For the text-containing cell, return its midpoint in [X, Y] coordinate format. 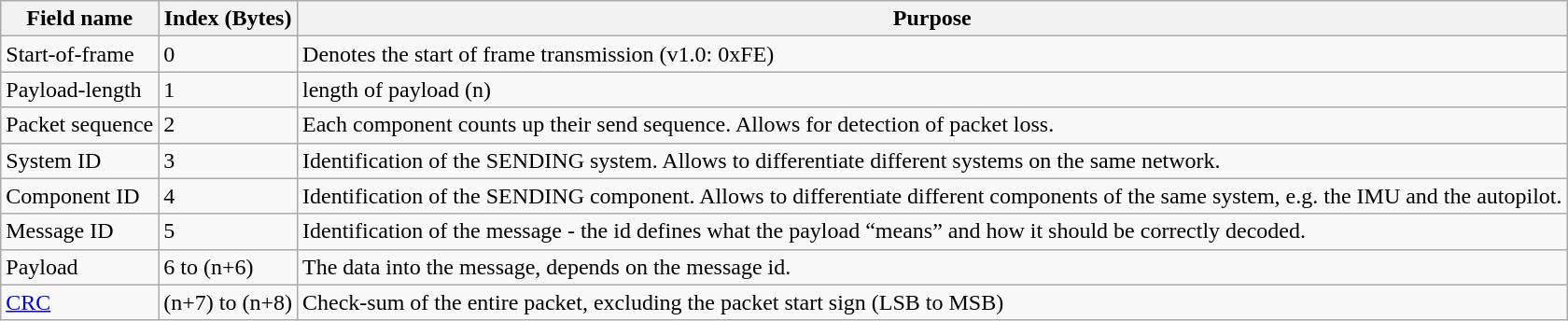
3 [228, 160]
Denotes the start of frame transmission (v1.0: 0xFE) [933, 54]
6 to (n+6) [228, 267]
length of payload (n) [933, 90]
2 [228, 125]
Start-of-frame [80, 54]
Index (Bytes) [228, 19]
Component ID [80, 196]
0 [228, 54]
Payload-length [80, 90]
Identification of the message - the id defines what the payload “means” and how it should be correctly decoded. [933, 231]
Payload [80, 267]
The data into the message, depends on the message id. [933, 267]
CRC [80, 302]
Identification of the SENDING component. Allows to differentiate different components of the same system, e.g. the IMU and the autopilot. [933, 196]
Check-sum of the entire packet, excluding the packet start sign (LSB to MSB) [933, 302]
Each component counts up their send sequence. Allows for detection of packet loss. [933, 125]
System ID [80, 160]
4 [228, 196]
1 [228, 90]
Field name [80, 19]
Packet sequence [80, 125]
Message ID [80, 231]
5 [228, 231]
(n+7) to (n+8) [228, 302]
Purpose [933, 19]
Identification of the SENDING system. Allows to differentiate different systems on the same network. [933, 160]
